For the text-containing cell, return its midpoint in [X, Y] coordinate format. 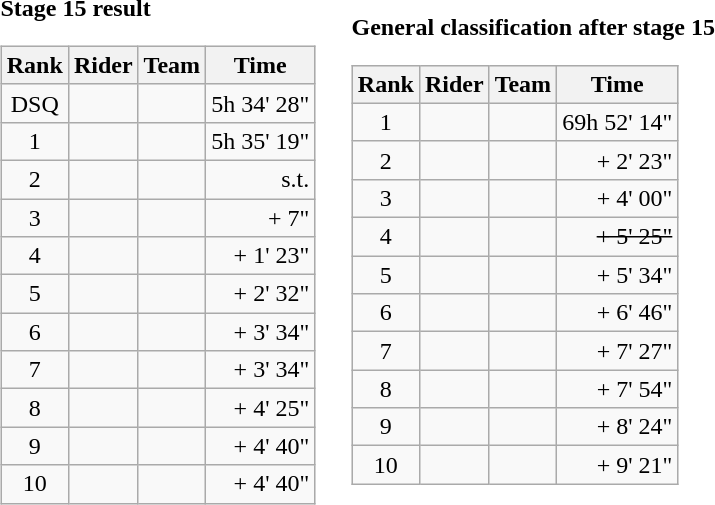
5h 34' 28" [260, 103]
+ 4' 25" [260, 408]
69h 52' 14" [618, 122]
+ 2' 23" [618, 160]
+ 8' 24" [618, 427]
+ 1' 23" [260, 256]
+ 4' 00" [618, 198]
+ 5' 25" [618, 237]
+ 9' 21" [618, 465]
+ 5' 34" [618, 275]
+ 7" [260, 217]
s.t. [260, 179]
+ 7' 54" [618, 389]
+ 2' 32" [260, 294]
DSQ [34, 103]
+ 6' 46" [618, 313]
+ 7' 27" [618, 351]
5h 35' 19" [260, 141]
